Extract the [X, Y] coordinate from the center of the cell holding the provided text.  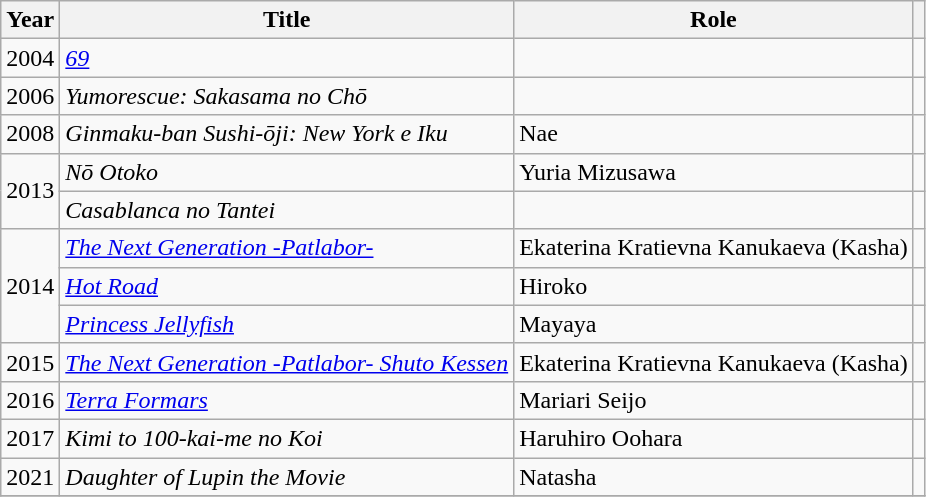
Hot Road [287, 286]
Title [287, 20]
2004 [30, 58]
Haruhiro Oohara [714, 438]
2006 [30, 96]
The Next Generation -Patlabor- Shuto Kessen [287, 362]
2021 [30, 477]
2015 [30, 362]
Kimi to 100-kai-me no Koi [287, 438]
Natasha [714, 477]
Role [714, 20]
Mayaya [714, 324]
Terra Formars [287, 400]
Year [30, 20]
Casablanca no Tantei [287, 210]
Nō Otoko [287, 172]
Yuria Mizusawa [714, 172]
2017 [30, 438]
Hiroko [714, 286]
Mariari Seijo [714, 400]
2016 [30, 400]
Daughter of Lupin the Movie [287, 477]
Princess Jellyfish [287, 324]
2013 [30, 191]
Nae [714, 134]
The Next Generation -Patlabor- [287, 248]
2008 [30, 134]
Yumorescue: Sakasama no Chō [287, 96]
Ginmaku-ban Sushi-ōji: New York e Iku [287, 134]
69 [287, 58]
2014 [30, 286]
